Find where the given text appears and provide that cell's center as [x, y] coordinate. 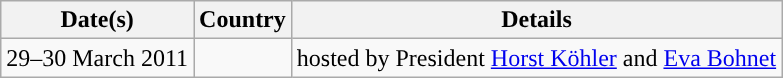
Country [243, 20]
Details [536, 20]
hosted by President Horst Köhler and Eva Bohnet [536, 58]
Date(s) [98, 20]
29–30 March 2011 [98, 58]
